Search for the cell housing the specified text and yield its [X, Y] center coordinate. 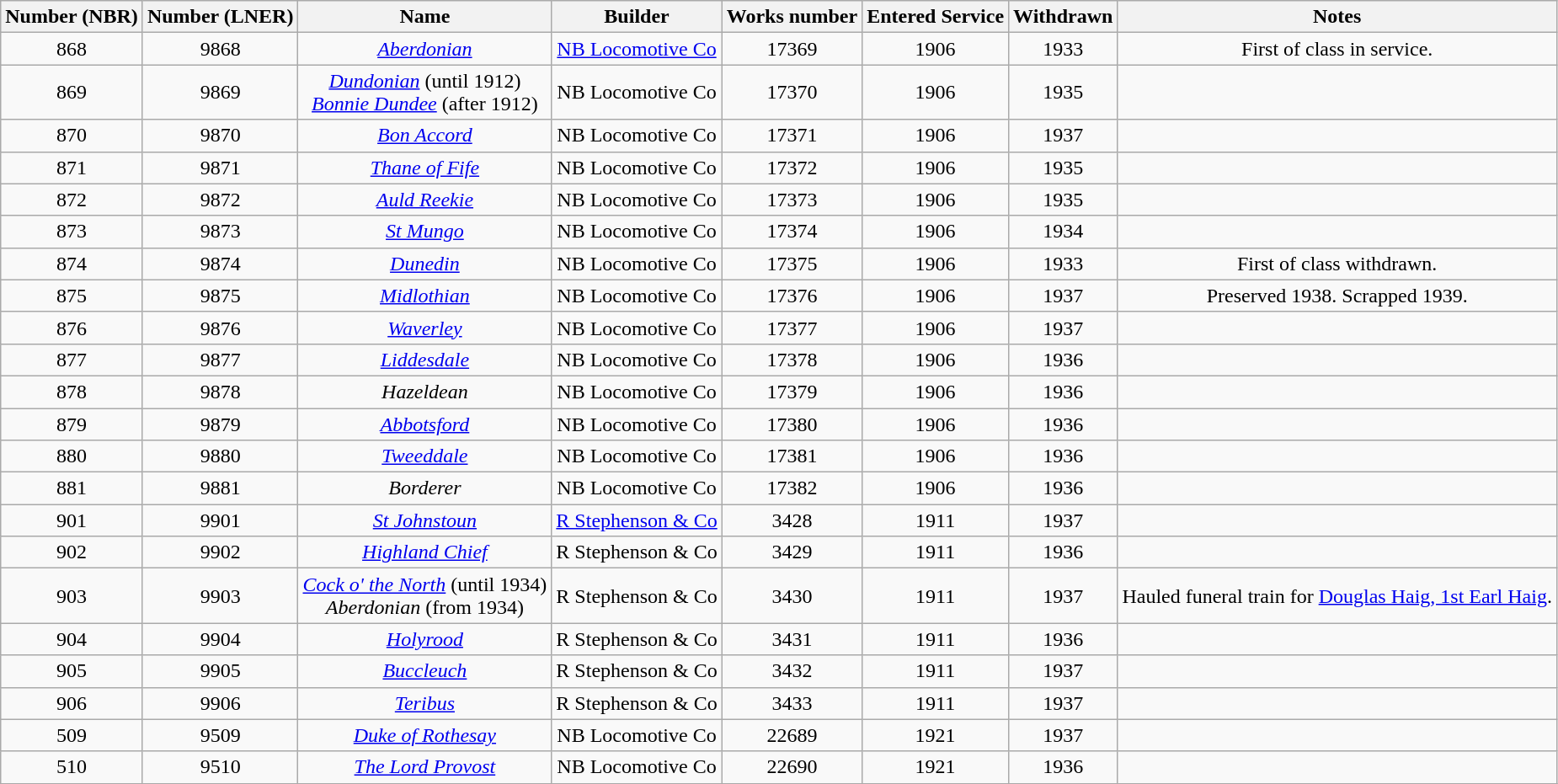
17373 [792, 200]
9902 [221, 552]
9877 [221, 360]
881 [72, 488]
876 [72, 328]
901 [72, 520]
9873 [221, 232]
Preserved 1938. Scrapped 1939. [1337, 296]
878 [72, 392]
Midlothian [424, 296]
Cock o' the North (until 1934)Aberdonian (from 1934) [424, 596]
3429 [792, 552]
The Lord Provost [424, 767]
Works number [792, 17]
509 [72, 735]
9878 [221, 392]
872 [72, 200]
Aberdonian [424, 49]
Number (NBR) [72, 17]
9509 [221, 735]
17374 [792, 232]
3431 [792, 639]
22690 [792, 767]
9876 [221, 328]
904 [72, 639]
905 [72, 671]
17377 [792, 328]
902 [72, 552]
Holyrood [424, 639]
Name [424, 17]
9881 [221, 488]
9869 [221, 93]
9872 [221, 200]
Teribus [424, 703]
Tweeddale [424, 456]
Notes [1337, 17]
9904 [221, 639]
22689 [792, 735]
510 [72, 767]
9871 [221, 168]
Liddesdale [424, 360]
St Johnstoun [424, 520]
First of class withdrawn. [1337, 264]
Duke of Rothesay [424, 735]
9874 [221, 264]
3428 [792, 520]
9906 [221, 703]
9875 [221, 296]
Abbotsford [424, 424]
17372 [792, 168]
Dundonian (until 1912)Bonnie Dundee (after 1912) [424, 93]
9905 [221, 671]
3433 [792, 703]
17382 [792, 488]
17371 [792, 136]
903 [72, 596]
17376 [792, 296]
9880 [221, 456]
Auld Reekie [424, 200]
Buccleuch [424, 671]
870 [72, 136]
9870 [221, 136]
874 [72, 264]
Borderer [424, 488]
17381 [792, 456]
3432 [792, 671]
17369 [792, 49]
Hazeldean [424, 392]
1934 [1063, 232]
Number (LNER) [221, 17]
17379 [792, 392]
Waverley [424, 328]
879 [72, 424]
17375 [792, 264]
Hauled funeral train for Douglas Haig, 1st Earl Haig. [1337, 596]
9879 [221, 424]
Thane of Fife [424, 168]
868 [72, 49]
Builder [637, 17]
906 [72, 703]
17378 [792, 360]
9868 [221, 49]
Highland Chief [424, 552]
9510 [221, 767]
873 [72, 232]
9903 [221, 596]
871 [72, 168]
869 [72, 93]
First of class in service. [1337, 49]
877 [72, 360]
Entered Service [936, 17]
17380 [792, 424]
875 [72, 296]
St Mungo [424, 232]
Withdrawn [1063, 17]
Bon Accord [424, 136]
3430 [792, 596]
Dunedin [424, 264]
17370 [792, 93]
9901 [221, 520]
880 [72, 456]
